Detect which cell encompasses the target text, then output its [x, y] center coordinate. 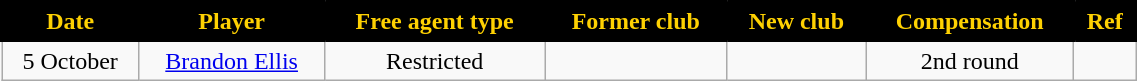
New club [796, 22]
Compensation [970, 22]
Player [232, 22]
5 October [70, 60]
Restricted [434, 60]
Free agent type [434, 22]
Former club [636, 22]
Ref [1104, 22]
Brandon Ellis [232, 60]
Date [70, 22]
2nd round [970, 60]
